Identify which cell holds the provided text, then report its [x, y] central coordinate. 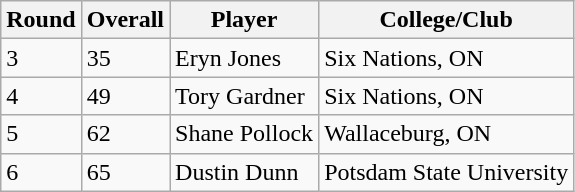
49 [125, 96]
Tory Gardner [244, 96]
5 [41, 134]
35 [125, 58]
Wallaceburg, ON [446, 134]
Eryn Jones [244, 58]
Shane Pollock [244, 134]
65 [125, 172]
62 [125, 134]
Overall [125, 20]
4 [41, 96]
Round [41, 20]
College/Club [446, 20]
Player [244, 20]
Dustin Dunn [244, 172]
3 [41, 58]
6 [41, 172]
Potsdam State University [446, 172]
